Locate the cell with the specified text and output its [X, Y] center coordinate. 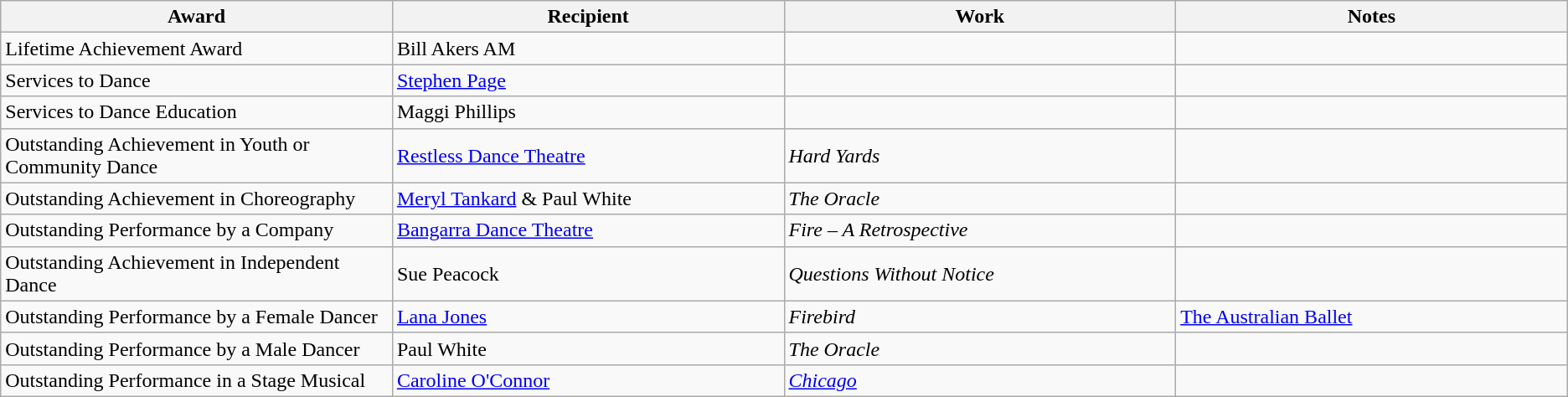
Outstanding Achievement in Choreography [197, 198]
Maggi Phillips [588, 112]
Stephen Page [588, 80]
Services to Dance Education [197, 112]
Recipient [588, 17]
Outstanding Performance by a Company [197, 230]
Restless Dance Theatre [588, 156]
Lana Jones [588, 317]
Services to Dance [197, 80]
Outstanding Performance by a Female Dancer [197, 317]
Questions Without Notice [980, 273]
Chicago [980, 380]
Notes [1372, 17]
Paul White [588, 348]
Lifetime Achievement Award [197, 49]
The Australian Ballet [1372, 317]
Outstanding Achievement in Independent Dance [197, 273]
Outstanding Performance by a Male Dancer [197, 348]
Firebird [980, 317]
Outstanding Achievement in Youth or Community Dance [197, 156]
Outstanding Performance in a Stage Musical [197, 380]
Sue Peacock [588, 273]
Meryl Tankard & Paul White [588, 198]
Bangarra Dance Theatre [588, 230]
Bill Akers AM [588, 49]
Hard Yards [980, 156]
Fire – A Retrospective [980, 230]
Award [197, 17]
Caroline O'Connor [588, 380]
Work [980, 17]
